Pinpoint the cell where the given text exists, returning its [x, y] midpoint coordinate. 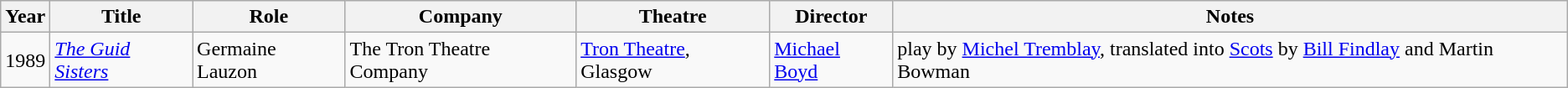
Company [461, 17]
play by Michel Tremblay, translated into Scots by Bill Findlay and Martin Bowman [1230, 60]
Year [25, 17]
Germaine Lauzon [270, 60]
Michael Boyd [831, 60]
Theatre [673, 17]
The Tron Theatre Company [461, 60]
Title [121, 17]
Tron Theatre, Glasgow [673, 60]
The Guid Sisters [121, 60]
Notes [1230, 17]
Director [831, 17]
Role [270, 17]
1989 [25, 60]
